Determine the (X, Y) coordinate at the center of the cell enclosing the given text.  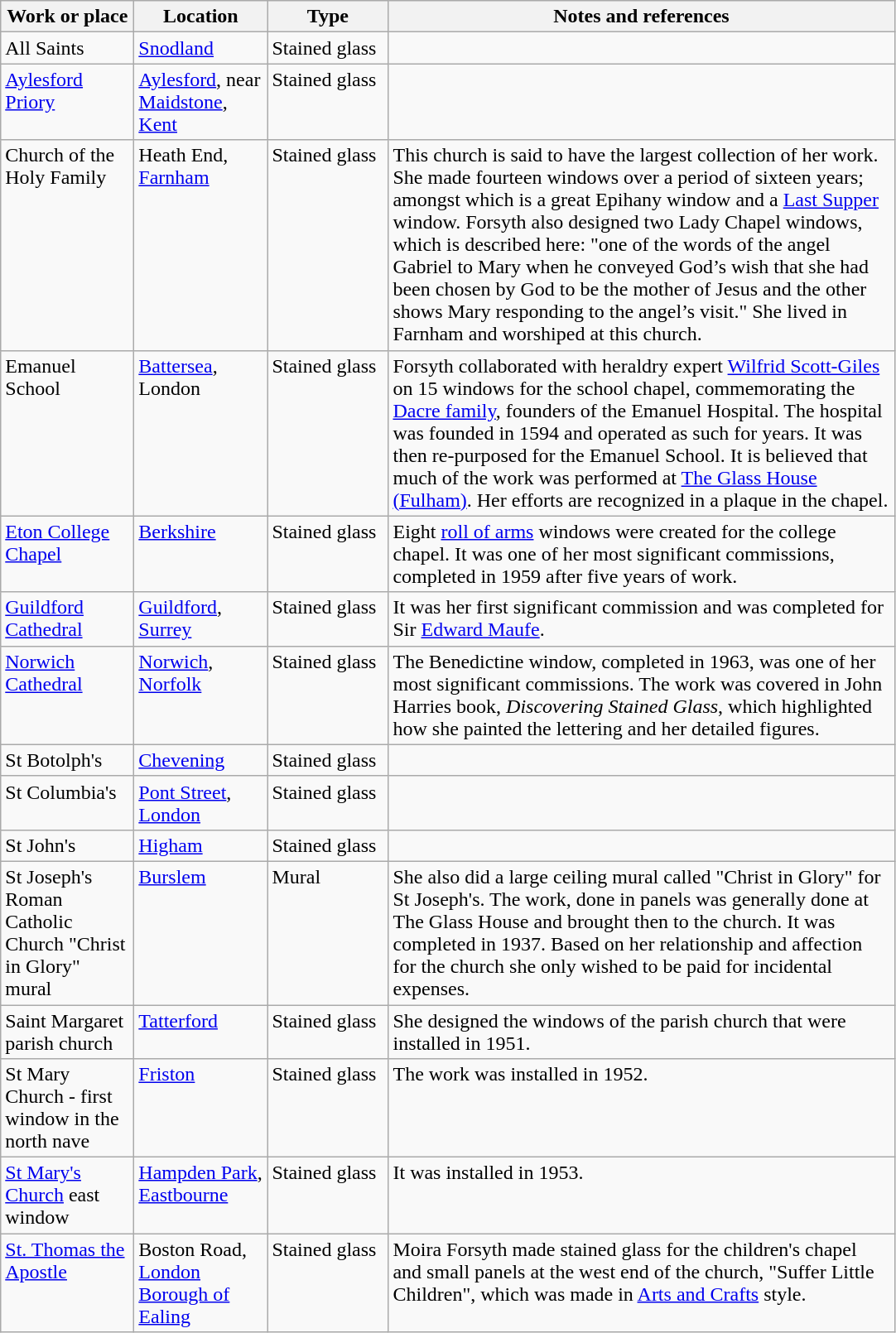
St Joseph's Roman Catholic Church "Christ in Glory" mural (68, 932)
St Columbia's (68, 803)
Emanuel School (68, 433)
Boston Road, London Borough of Ealing (200, 1283)
Work or place (68, 17)
Heath End, Farnham (200, 245)
Berkshire (200, 554)
Mural (328, 932)
Saint Margaret parish church (68, 1032)
St Mary's Church east window (68, 1196)
All Saints (68, 48)
Battersea, London (200, 433)
Location (200, 17)
Chevening (200, 760)
St John's (68, 845)
Guildford, Surrey (200, 619)
Norwich Cathedral (68, 695)
It was her first significant commission and was completed for Sir Edward Maufe. (641, 619)
The work was installed in 1952. (641, 1108)
Guildford Cathedral (68, 619)
Eton College Chapel (68, 554)
Pont Street, London (200, 803)
Aylesford Priory (68, 102)
Higham (200, 845)
Aylesford, near Maidstone, Kent (200, 102)
Church of the Holy Family (68, 245)
Burslem (200, 932)
St Mary Church - first window in the north nave (68, 1108)
It was installed in 1953. (641, 1196)
Snodland (200, 48)
She designed the windows of the parish church that were installed in 1951. (641, 1032)
Friston (200, 1108)
Notes and references (641, 17)
Norwich, Norfolk (200, 695)
St Botolph's (68, 760)
St. Thomas the Apostle (68, 1283)
Type (328, 17)
Tatterford (200, 1032)
Hampden Park, Eastbourne (200, 1196)
